Extract the [X, Y] coordinate from the center of the cell holding the provided text.  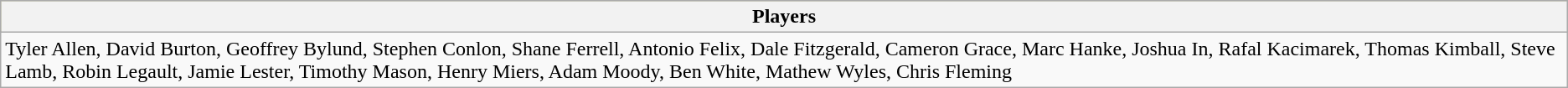
Players [784, 17]
